Detect which cell encompasses the target text, then output its [X, Y] center coordinate. 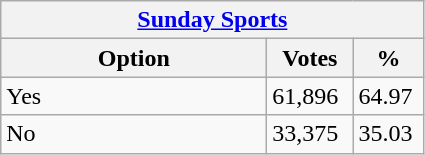
35.03 [388, 134]
% [388, 58]
Option [134, 58]
33,375 [310, 134]
Sunday Sports [212, 20]
Yes [134, 96]
64.97 [388, 96]
No [134, 134]
Votes [310, 58]
61,896 [310, 96]
